Pinpoint the cell where the given text exists, returning its [x, y] midpoint coordinate. 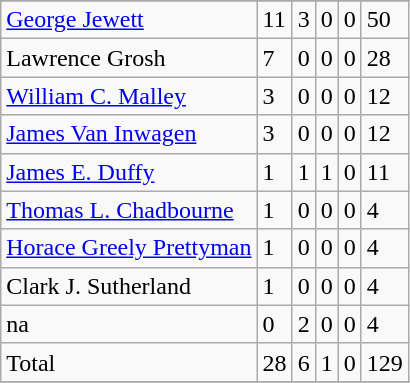
Horace Greely Prettyman [129, 248]
Total [129, 362]
na [129, 324]
7 [274, 58]
William C. Malley [129, 96]
Lawrence Grosh [129, 58]
129 [384, 362]
2 [304, 324]
George Jewett [129, 20]
James E. Duffy [129, 172]
Thomas L. Chadbourne [129, 210]
50 [384, 20]
Clark J. Sutherland [129, 286]
James Van Inwagen [129, 134]
6 [304, 362]
